Identify which cell holds the provided text, then report its [x, y] central coordinate. 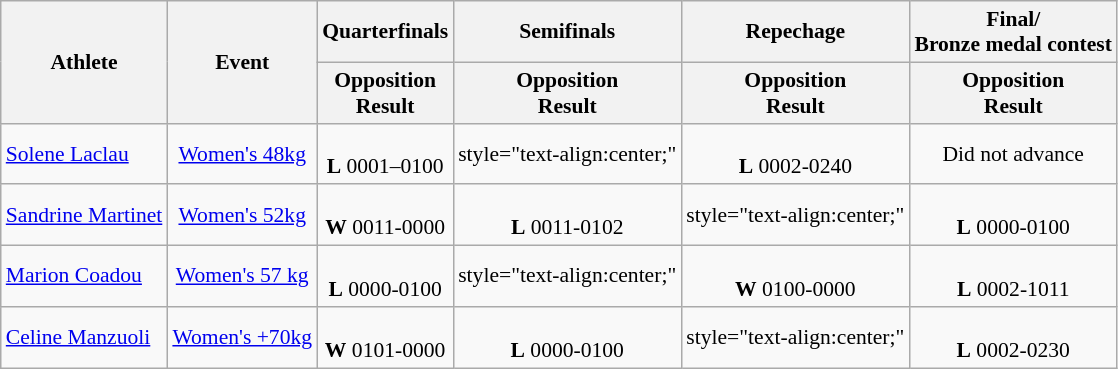
L 0002-0240 [795, 154]
Final/Bronze medal contest [1013, 32]
Women's 57 kg [242, 276]
Athlete [84, 62]
Solene Laclau [84, 154]
L 0011-0102 [567, 216]
W 0100-0000 [795, 276]
W 0011-0000 [385, 216]
Women's +70kg [242, 338]
Event [242, 62]
Sandrine Martinet [84, 216]
Quarterfinals [385, 32]
W 0101-0000 [385, 338]
L 0002-0230 [1013, 338]
L 0002-1011 [1013, 276]
Celine Manzuoli [84, 338]
L 0001–0100 [385, 154]
Repechage [795, 32]
Marion Coadou [84, 276]
Women's 48kg [242, 154]
Did not advance [1013, 154]
Women's 52kg [242, 216]
Semifinals [567, 32]
